Detect which cell encompasses the target text, then output its (x, y) center coordinate. 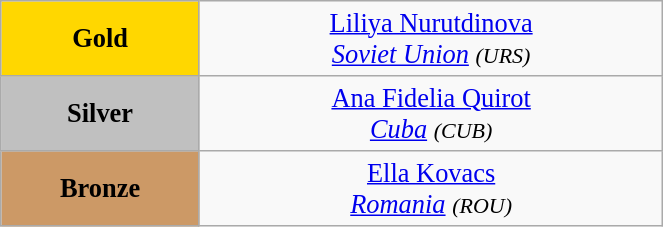
Silver (100, 112)
Bronze (100, 188)
Ella KovacsRomania (ROU) (430, 188)
Ana Fidelia QuirotCuba (CUB) (430, 112)
Gold (100, 38)
Liliya NurutdinovaSoviet Union (URS) (430, 38)
